Return the [x, y] coordinate for the center point of the cell that contains the specified text.  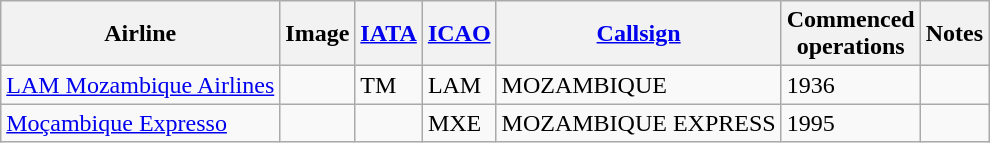
Callsign [638, 34]
1995 [850, 123]
LAM Mozambique Airlines [140, 85]
ICAO [459, 34]
IATA [389, 34]
MOZAMBIQUE [638, 85]
Airline [140, 34]
MXE [459, 123]
TM [389, 85]
Image [318, 34]
MOZAMBIQUE EXPRESS [638, 123]
Moçambique Expresso [140, 123]
LAM [459, 85]
1936 [850, 85]
Notes [954, 34]
Commencedoperations [850, 34]
